Find where the given text appears and provide that cell's center as [X, Y] coordinate. 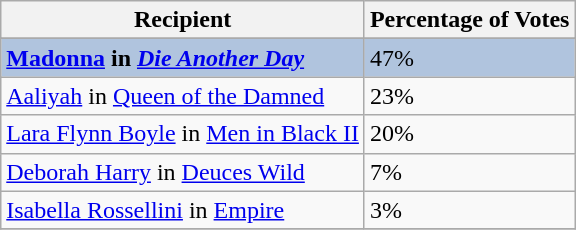
Madonna in Die Another Day [183, 58]
23% [470, 96]
Recipient [183, 20]
Deborah Harry in Deuces Wild [183, 172]
Lara Flynn Boyle in Men in Black II [183, 134]
Aaliyah in Queen of the Damned [183, 96]
47% [470, 58]
20% [470, 134]
3% [470, 210]
7% [470, 172]
Percentage of Votes [470, 20]
Isabella Rossellini in Empire [183, 210]
